Provide the [X, Y] coordinate of the cell's center where the given text is located.  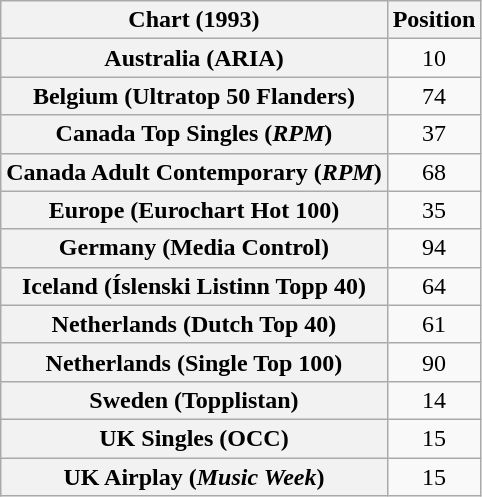
94 [434, 248]
61 [434, 324]
Sweden (Topplistan) [194, 400]
14 [434, 400]
Position [434, 20]
Germany (Media Control) [194, 248]
74 [434, 96]
37 [434, 134]
Canada Top Singles (RPM) [194, 134]
Australia (ARIA) [194, 58]
Belgium (Ultratop 50 Flanders) [194, 96]
UK Airplay (Music Week) [194, 477]
UK Singles (OCC) [194, 438]
Europe (Eurochart Hot 100) [194, 210]
Iceland (Íslenski Listinn Topp 40) [194, 286]
10 [434, 58]
35 [434, 210]
64 [434, 286]
Chart (1993) [194, 20]
90 [434, 362]
Canada Adult Contemporary (RPM) [194, 172]
68 [434, 172]
Netherlands (Single Top 100) [194, 362]
Netherlands (Dutch Top 40) [194, 324]
